Determine the (x, y) coordinate at the center of the cell enclosing the given text.  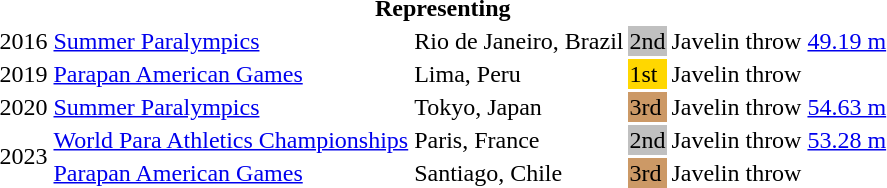
Lima, Peru (519, 74)
Rio de Janeiro, Brazil (519, 41)
Paris, France (519, 140)
1st (648, 74)
Santiago, Chile (519, 173)
Tokyo, Japan (519, 107)
World Para Athletics Championships (231, 140)
